Determine the [x, y] coordinate at the center of the cell enclosing the given text.  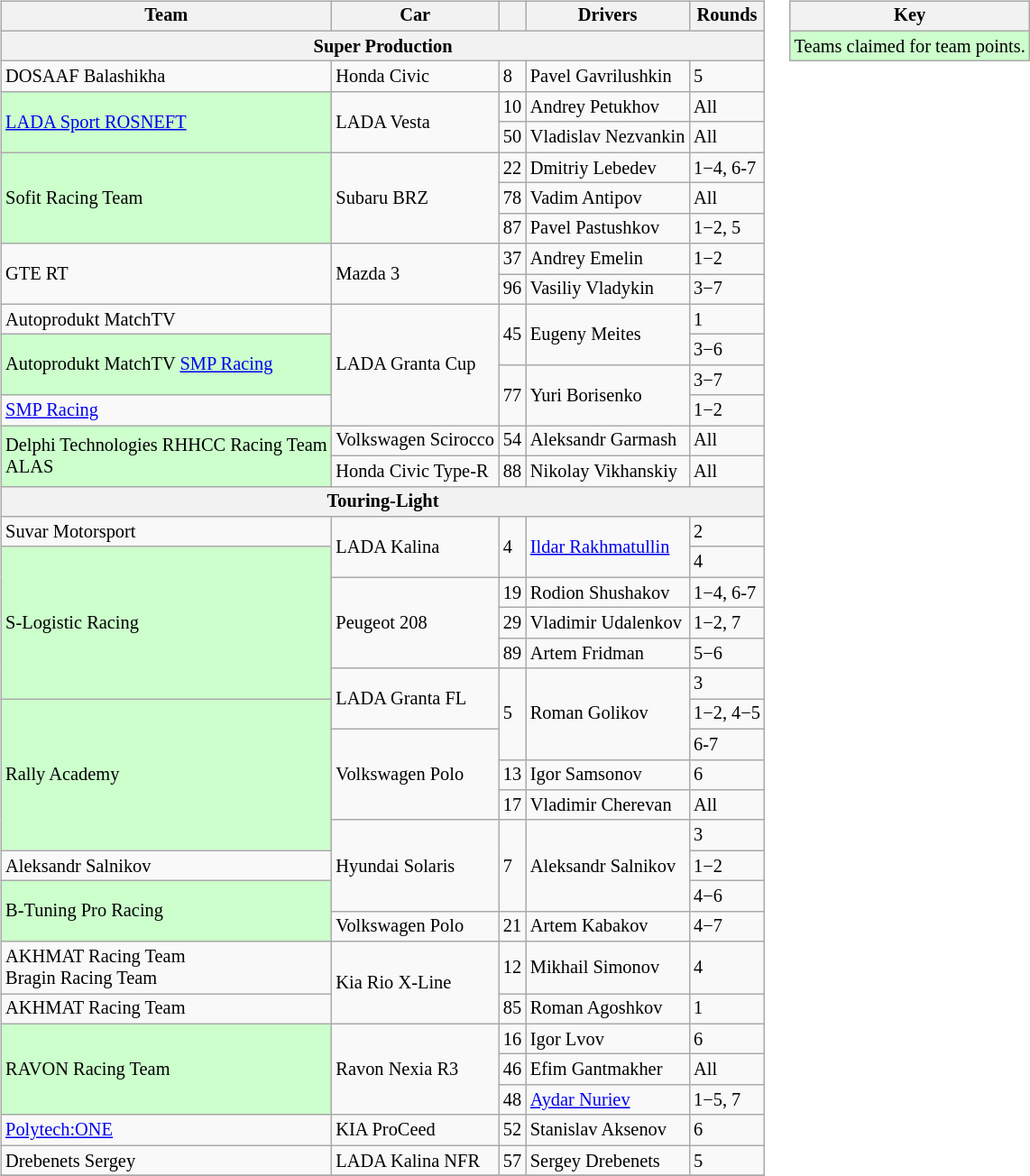
Drivers [608, 16]
Kia Rio X-Line [415, 983]
Honda Civic [415, 77]
50 [512, 137]
19 [512, 593]
1−5, 7 [727, 1100]
1−2, 5 [727, 228]
88 [512, 471]
46 [512, 1070]
Eugeny Meites [608, 334]
Rodion Shushakov [608, 593]
6-7 [727, 744]
10 [512, 107]
21 [512, 926]
Key [910, 16]
57 [512, 1161]
13 [512, 775]
Andrey Petukhov [608, 107]
89 [512, 653]
Super Production [382, 46]
Rally Academy [166, 775]
96 [512, 289]
Nikolay Vikhanskiy [608, 471]
7 [512, 866]
GTE RT [166, 274]
Efim Gantmakher [608, 1070]
Teams claimed for team points. [910, 46]
AKHMAT Racing TeamBragin Racing Team [166, 968]
Rounds [727, 16]
Aleksandr Garmash [608, 441]
Pavel Gavrilushkin [608, 77]
Vladislav Nezvankin [608, 137]
Car [415, 16]
SMP Racing [166, 410]
Igor Lvov [608, 1039]
RAVON Racing Team [166, 1070]
Touring-Light [382, 501]
Peugeot 208 [415, 622]
Honda Civic Type-R [415, 471]
DOSAAF Balashikha [166, 77]
B-Tuning Pro Racing [166, 911]
1−2, 7 [727, 623]
LADA Granta FL [415, 698]
KIA ProCeed [415, 1130]
Suvar Motorsport [166, 532]
AKHMAT Racing Team [166, 1009]
4−6 [727, 896]
Mazda 3 [415, 274]
Vladimir Cherevan [608, 805]
Sofit Racing Team [166, 198]
S-Logistic Racing [166, 622]
Autoprodukt MatchTV [166, 319]
Igor Samsonov [608, 775]
Sergey Drebenets [608, 1161]
Vadim Antipov [608, 198]
Artem Kabakov [608, 926]
16 [512, 1039]
Polytech:ONE [166, 1130]
48 [512, 1100]
Volkswagen Scirocco [415, 441]
LADA Sport ROSNEFT [166, 123]
LADA Vesta [415, 123]
LADA Granta Cup [415, 364]
Mikhail Simonov [608, 968]
4−7 [727, 926]
Ildar Rakhmatullin [608, 547]
29 [512, 623]
Autoprodukt MatchTV SMP Racing [166, 364]
Vladimir Udalenkov [608, 623]
Roman Golikov [608, 714]
3−6 [727, 350]
45 [512, 334]
Andrey Emelin [608, 259]
17 [512, 805]
77 [512, 395]
Subaru BRZ [415, 198]
Hyundai Solaris [415, 866]
8 [512, 77]
LADA Kalina [415, 547]
78 [512, 198]
52 [512, 1130]
Artem Fridman [608, 653]
22 [512, 168]
Stanislav Aksenov [608, 1130]
Ravon Nexia R3 [415, 1070]
LADA Kalina NFR [415, 1161]
1−2, 4−5 [727, 714]
37 [512, 259]
2 [727, 532]
Yuri Borisenko [608, 395]
Team [166, 16]
Aydar Nuriev [608, 1100]
87 [512, 228]
Roman Agoshkov [608, 1009]
Dmitriy Lebedev [608, 168]
54 [512, 441]
85 [512, 1009]
5−6 [727, 653]
Drebenets Sergey [166, 1161]
Vasiliy Vladykin [608, 289]
12 [512, 968]
Pavel Pastushkov [608, 228]
Delphi Technologies RHHCC Racing TeamALAS [166, 456]
